Detect which cell encompasses the target text, then output its [x, y] center coordinate. 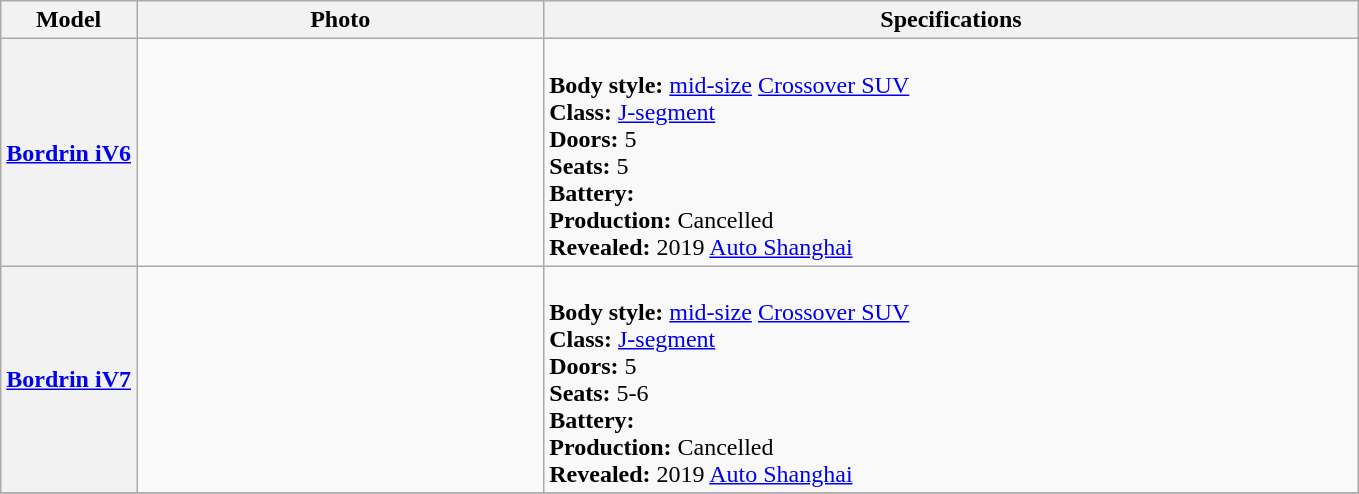
Model [69, 20]
Specifications [951, 20]
Photo [340, 20]
Body style: mid-size Crossover SUVClass: J-segmentDoors: 5Seats: 5-6Battery:Production: CancelledRevealed: 2019 Auto Shanghai [951, 380]
Body style: mid-size Crossover SUVClass: J-segmentDoors: 5Seats: 5Battery:Production: CancelledRevealed: 2019 Auto Shanghai [951, 152]
Bordrin iV7 [69, 380]
Bordrin iV6 [69, 152]
